For the text-containing cell, return its midpoint in [x, y] coordinate format. 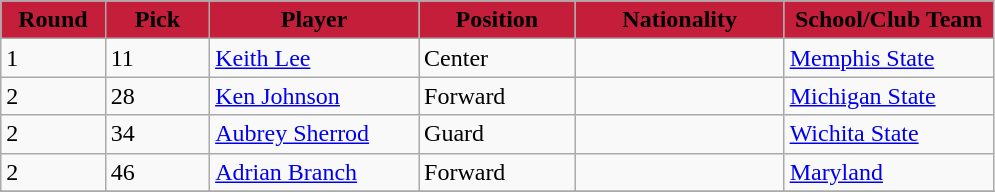
Center [498, 58]
Memphis State [888, 58]
Wichita State [888, 134]
Michigan State [888, 96]
Position [498, 20]
Round [53, 20]
46 [157, 172]
11 [157, 58]
Pick [157, 20]
28 [157, 96]
1 [53, 58]
34 [157, 134]
Aubrey Sherrod [314, 134]
Maryland [888, 172]
Nationality [680, 20]
School/Club Team [888, 20]
Guard [498, 134]
Adrian Branch [314, 172]
Keith Lee [314, 58]
Player [314, 20]
Ken Johnson [314, 96]
